Return the (x, y) coordinate for the center point of the cell that contains the specified text.  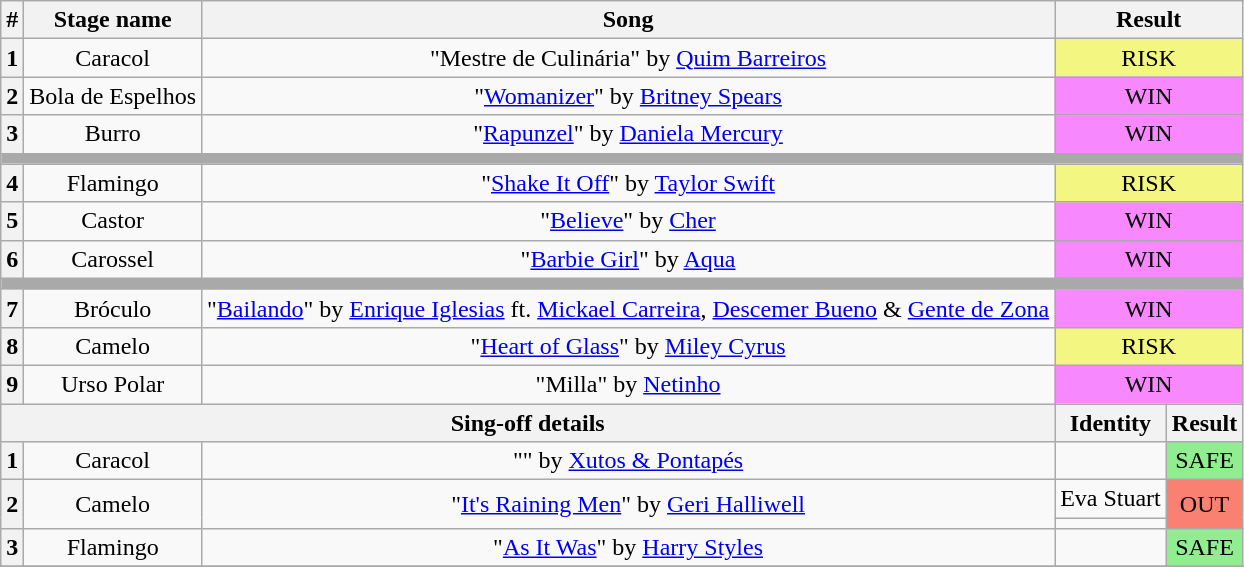
"Bailando" by Enrique Iglesias ft. Mickael Carreira, Descemer Bueno & Gente de Zona (628, 308)
Bróculo (113, 308)
"It's Raining Men" by Geri Halliwell (628, 504)
"Believe" by Cher (628, 221)
# (12, 20)
Castor (113, 221)
"Mestre de Culinária" by Quim Barreiros (628, 58)
4 (12, 183)
"Rapunzel" by Daniela Mercury (628, 134)
"Barbie Girl" by Aqua (628, 259)
5 (12, 221)
"Womanizer" by Britney Spears (628, 96)
8 (12, 346)
Sing-off details (528, 423)
9 (12, 384)
Song (628, 20)
Urso Polar (113, 384)
"" by Xutos & Pontapés (628, 461)
Carossel (113, 259)
Identity (1111, 423)
"Milla" by Netinho (628, 384)
6 (12, 259)
"Shake It Off" by Taylor Swift (628, 183)
Burro (113, 134)
OUT (1204, 504)
Stage name (113, 20)
"As It Was" by Harry Styles (628, 548)
7 (12, 308)
Bola de Espelhos (113, 96)
Eva Stuart (1111, 499)
"Heart of Glass" by Miley Cyrus (628, 346)
